Output the (X, Y) coordinate of the center of the cell containing the given text.  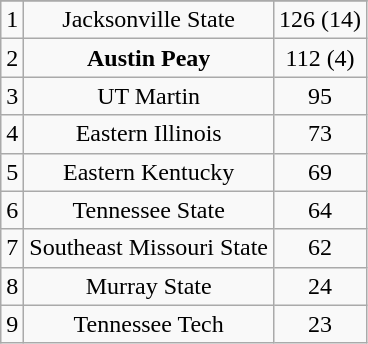
62 (320, 248)
4 (12, 134)
95 (320, 96)
7 (12, 248)
Jacksonville State (149, 20)
Tennessee Tech (149, 324)
5 (12, 172)
23 (320, 324)
69 (320, 172)
126 (14) (320, 20)
64 (320, 210)
8 (12, 286)
3 (12, 96)
9 (12, 324)
UT Martin (149, 96)
24 (320, 286)
Murray State (149, 286)
73 (320, 134)
Austin Peay (149, 58)
1 (12, 20)
Eastern Kentucky (149, 172)
Southeast Missouri State (149, 248)
2 (12, 58)
6 (12, 210)
112 (4) (320, 58)
Tennessee State (149, 210)
Eastern Illinois (149, 134)
